Return the (X, Y) coordinate for the center point of the cell that contains the specified text.  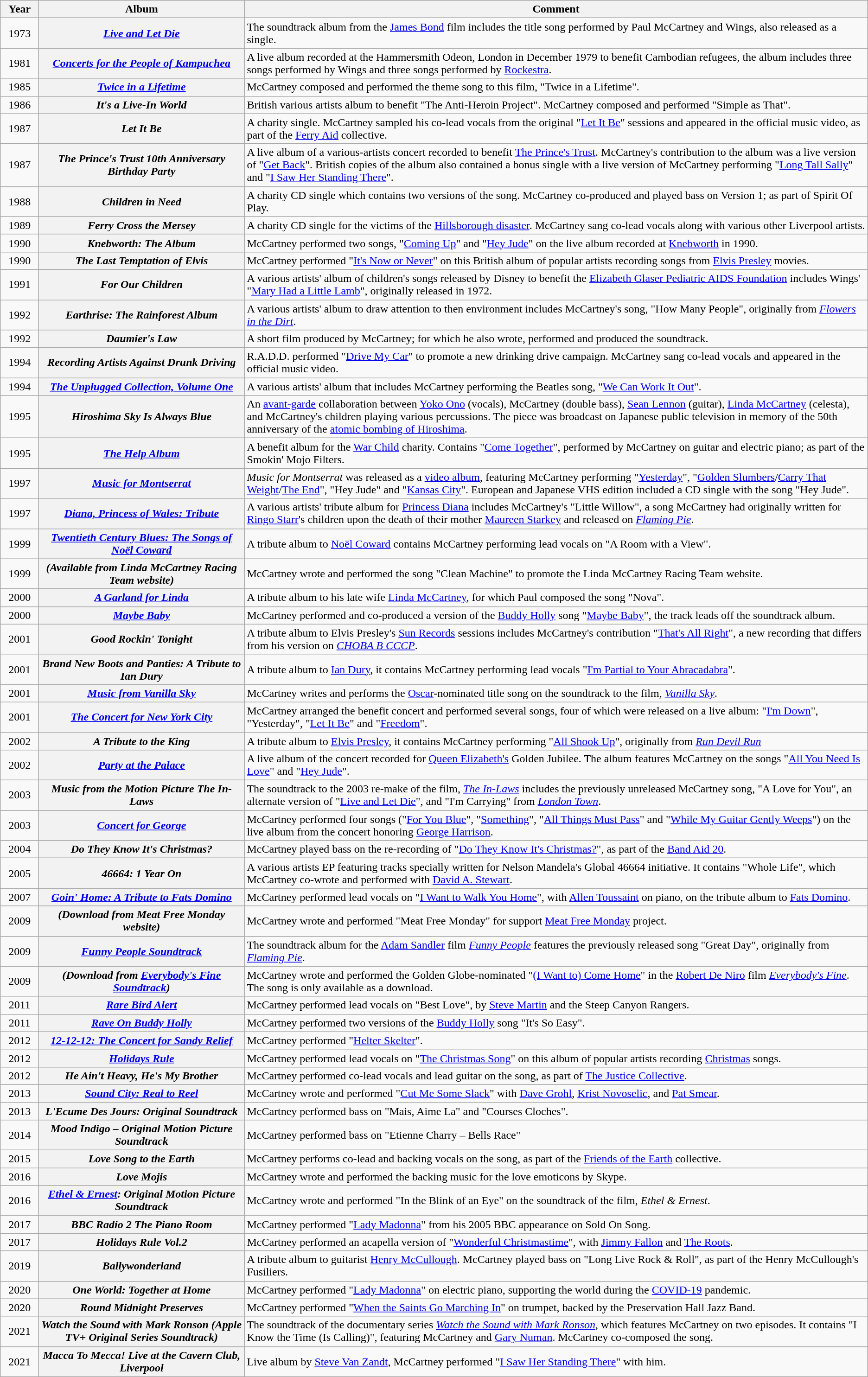
(Download from Everybody's Fine Soundtrack) (142, 981)
2005 (19, 873)
McCartney performed "Helter Skelter". (556, 1040)
McCartney performed bass on "Etienne Charry – Bells Race" (556, 1135)
Mood Indigo – Original Motion Picture Soundtrack (142, 1135)
McCartney performed two songs, "Coming Up" and "Hey Jude" on the live album recorded at Knebworth in 1990. (556, 243)
Comment (556, 9)
Love Song to the Earth (142, 1159)
One World: Together at Home (142, 1290)
1981 (19, 63)
A charity CD single for the victims of the Hillsborough disaster. McCartney sang co-lead vocals along with various other Liverpool artists. (556, 225)
McCartney played bass on the re-recording of "Do They Know It's Christmas?", as part of the Band Aid 20. (556, 849)
Round Midnight Preserves (142, 1307)
1986 (19, 105)
McCartney performed "Lady Madonna" on electric piano, supporting the world during the COVID-19 pandemic. (556, 1290)
Concert for George (142, 825)
McCartney performed an acapella version of "Wonderful Christmastime", with Jimmy Fallon and The Roots. (556, 1242)
McCartney writes and performs the Oscar-nominated title song on the soundtrack to the film, Vanilla Sky. (556, 693)
McCartney performed bass on "Mais, Aime La" and "Courses Cloches". (556, 1111)
McCartney performed lead vocals on "Best Love", by Steve Martin and the Steep Canyon Rangers. (556, 1005)
The Help Album (142, 453)
2019 (19, 1266)
McCartney wrote and performed the song "Clean Machine" to promote the Linda McCartney Racing Team website. (556, 574)
46664: 1 Year On (142, 873)
Good Rockin' Tonight (142, 639)
McCartney wrote and performed "Cut Me Some Slack" with Dave Grohl, Krist Novoselic, and Pat Smear. (556, 1093)
British various artists album to benefit "The Anti-Heroin Project". McCartney composed and performed "Simple as That". (556, 105)
(Available from Linda McCartney Racing Team website) (142, 574)
(Download from Meat Free Monday website) (142, 921)
Maybe Baby (142, 615)
McCartney composed and performed the theme song to this film, "Twice in a Lifetime". (556, 87)
12-12-12: The Concert for Sandy Relief (142, 1040)
A various artists' album that includes McCartney performing the Beatles song, "We Can Work It Out". (556, 387)
Brand New Boots and Panties: A Tribute to Ian Dury (142, 669)
McCartney wrote and performed "Meat Free Monday" for support Meat Free Monday project. (556, 921)
The Last Temptation of Elvis (142, 261)
Macca To Mecca! Live at the Cavern Club, Liverpool (142, 1361)
1991 (19, 285)
Diana, Princess of Wales: Tribute (142, 514)
McCartney performed co-lead vocals and lead guitar on the song, as part of The Justice Collective. (556, 1076)
Music from the Motion Picture The In-Laws (142, 796)
Album (142, 9)
2004 (19, 849)
A tribute album to Ian Dury, it contains McCartney performing lead vocals "I'm Partial to Your Abracadabra". (556, 669)
The Unplugged Collection, Volume One (142, 387)
A tribute album to guitarist Henry McCullough. McCartney played bass on "Long Live Rock & Roll", as part of the Henry McCullough's Fusiliers. (556, 1266)
A Tribute to the King (142, 741)
1989 (19, 225)
Music from Vanilla Sky (142, 693)
1985 (19, 87)
Holidays Rule Vol.2 (142, 1242)
Love Mojis (142, 1177)
It's a Live-In World (142, 105)
2015 (19, 1159)
Live and Let Die (142, 33)
Do They Know It's Christmas? (142, 849)
Holidays Rule (142, 1058)
Earthrise: The Rainforest Album (142, 314)
Sound City: Real to Reel (142, 1093)
Rave On Buddy Holly (142, 1023)
McCartney wrote and performed the backing music for the love emoticons by Skype. (556, 1177)
Children in Need (142, 201)
McCartney performed "When the Saints Go Marching In" on trumpet, backed by the Preservation Hall Jazz Band. (556, 1307)
A charity CD single which contains two versions of the song. McCartney co-produced and played bass on Version 1; as part of Spirit Of Play. (556, 201)
2014 (19, 1135)
Goin' Home: A Tribute to Fats Domino (142, 897)
Live album by Steve Van Zandt, McCartney performed "I Saw Her Standing There" with him. (556, 1361)
BBC Radio 2 The Piano Room (142, 1224)
McCartney performs co-lead and backing vocals on the song, as part of the Friends of the Earth collective. (556, 1159)
The soundtrack album for the Adam Sandler film Funny People features the previously released song "Great Day", originally from Flaming Pie. (556, 951)
L'Ecume Des Jours: Original Soundtrack (142, 1111)
McCartney performed "Lady Madonna" from his 2005 BBC appearance on Sold On Song. (556, 1224)
The soundtrack album from the James Bond film includes the title song performed by Paul McCartney and Wings, also released as a single. (556, 33)
Hiroshima Sky Is Always Blue (142, 417)
Let It Be (142, 129)
2007 (19, 897)
Ballywonderland (142, 1266)
For Our Children (142, 285)
McCartney performed lead vocals on "The Christmas Song" on this album of popular artists recording Christmas songs. (556, 1058)
1973 (19, 33)
1988 (19, 201)
Ethel & Ernest: Original Motion Picture Soundtrack (142, 1201)
Knebworth: The Album (142, 243)
Rare Bird Alert (142, 1005)
A Garland for Linda (142, 598)
A tribute album to his late wife Linda McCartney, for which Paul composed the song "Nova". (556, 598)
The Concert for New York City (142, 717)
McCartney performed "It's Now or Never" on this British album of popular artists recording songs from Elvis Presley movies. (556, 261)
Daumier's Law (142, 339)
A various artists' album to draw attention to then environment includes McCartney's song, "How Many People", originally from Flowers in the Dirt. (556, 314)
Music for Montserrat (142, 483)
McCartney wrote and performed "In the Blink of an Eye" on the soundtrack of the film, Ethel & Ernest. (556, 1201)
Party at the Palace (142, 765)
Funny People Soundtrack (142, 951)
McCartney performed two versions of the Buddy Holly song "It's So Easy". (556, 1023)
McCartney performed lead vocals on "I Want to Walk You Home", with Allen Toussaint on piano, on the tribute album to Fats Domino. (556, 897)
McCartney performed and co-produced a version of the Buddy Holly song "Maybe Baby", the track leads off the soundtrack album. (556, 615)
Ferry Cross the Mersey (142, 225)
Twice in a Lifetime (142, 87)
Concerts for the People of Kampuchea (142, 63)
He Ain't Heavy, He's My Brother (142, 1076)
The Prince's Trust 10th Anniversary Birthday Party (142, 165)
A tribute album to Elvis Presley, it contains McCartney performing "All Shook Up", originally from Run Devil Run (556, 741)
A short film produced by McCartney; for which he also wrote, performed and produced the soundtrack. (556, 339)
Year (19, 9)
Twentieth Century Blues: The Songs of Noël Coward (142, 543)
R.A.D.D. performed "Drive My Car" to promote a new drinking drive campaign. McCartney sang co-lead vocals and appeared in the official music video. (556, 363)
A tribute album to Noël Coward contains McCartney performing lead vocals on "A Room with a View". (556, 543)
Watch the Sound with Mark Ronson (Apple TV+ Original Series Soundtrack) (142, 1332)
Recording Artists Against Drunk Driving (142, 363)
